Find where the given text appears and provide that cell's center as (X, Y) coordinate. 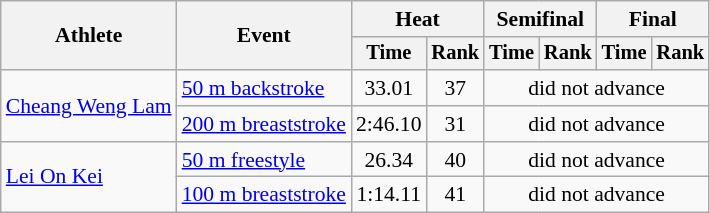
50 m backstroke (264, 88)
Lei On Kei (89, 178)
1:14.11 (388, 195)
50 m freestyle (264, 160)
Semifinal (540, 19)
Cheang Weng Lam (89, 106)
200 m breaststroke (264, 124)
33.01 (388, 88)
31 (455, 124)
Event (264, 36)
41 (455, 195)
100 m breaststroke (264, 195)
37 (455, 88)
26.34 (388, 160)
Athlete (89, 36)
40 (455, 160)
Final (653, 19)
2:46.10 (388, 124)
Heat (418, 19)
